Locate the cell with the specified text and output its [X, Y] center coordinate. 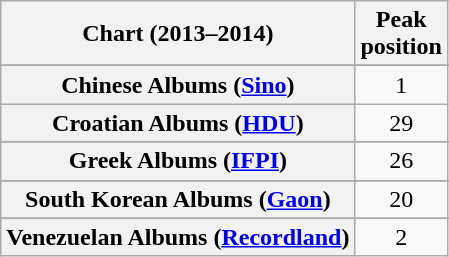
Chart (2013–2014) [178, 34]
1 [401, 85]
Chinese Albums (Sino) [178, 85]
29 [401, 123]
2 [401, 237]
20 [401, 199]
South Korean Albums (Gaon) [178, 199]
Venezuelan Albums (Recordland) [178, 237]
Croatian Albums (HDU) [178, 123]
Greek Albums (IFPI) [178, 161]
Peakposition [401, 34]
26 [401, 161]
